Output the (X, Y) coordinate of the center of the cell containing the given text.  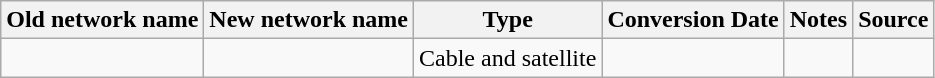
Notes (818, 20)
New network name (309, 20)
Cable and satellite (508, 58)
Type (508, 20)
Conversion Date (693, 20)
Old network name (102, 20)
Source (894, 20)
